Return [x, y] of the center of cell containing provided text 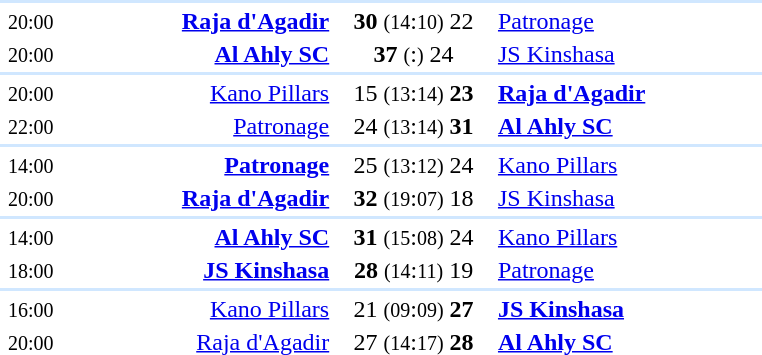
21 (09:09) 27 [414, 309]
22:00 [30, 126]
25 (13:12) 24 [414, 165]
15 (13:14) 23 [414, 93]
16:00 [30, 309]
32 (19:07) 18 [414, 198]
30 (14:10) 22 [414, 21]
28 (14:11) 19 [414, 270]
24 (13:14) 31 [414, 126]
37 (:) 24 [414, 54]
18:00 [30, 270]
31 (15:08) 24 [414, 237]
